Capture the cell that displays the provided text and extract its [x, y] central coordinate. 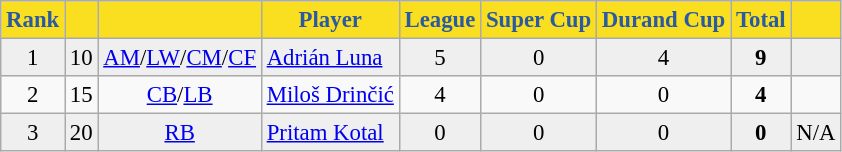
RB [180, 133]
20 [82, 133]
9 [761, 58]
Super Cup [539, 20]
CB/LB [180, 95]
Rank [33, 20]
1 [33, 58]
Total [761, 20]
Durand Cup [664, 20]
Adrián Luna [330, 58]
2 [33, 95]
Pritam Kotal [330, 133]
15 [82, 95]
League [440, 20]
3 [33, 133]
Miloš Drinčić [330, 95]
10 [82, 58]
Player [330, 20]
N/A [816, 133]
AM/LW/CM/CF [180, 58]
5 [440, 58]
